Scan for the cell matching the given text and deliver its [X, Y] coordinate at center. 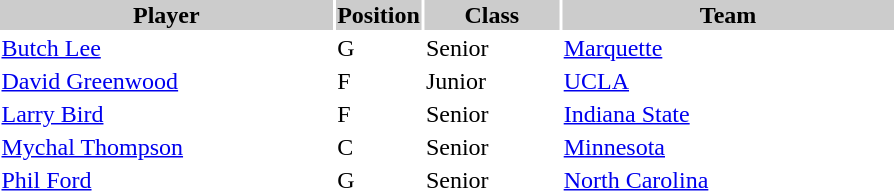
Minnesota [728, 147]
Class [492, 15]
G [379, 48]
Player [166, 15]
Larry Bird [166, 114]
Indiana State [728, 114]
Butch Lee [166, 48]
David Greenwood [166, 81]
Position [379, 15]
C [379, 147]
Marquette [728, 48]
Team [728, 15]
UCLA [728, 81]
Mychal Thompson [166, 147]
Junior [492, 81]
